Capture the cell that displays the provided text and extract its [X, Y] central coordinate. 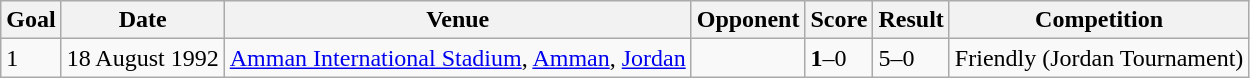
Score [839, 20]
18 August 1992 [142, 58]
Result [911, 20]
1–0 [839, 58]
Goal [31, 20]
5–0 [911, 58]
Venue [458, 20]
Friendly (Jordan Tournament) [1099, 58]
Date [142, 20]
Amman International Stadium, Amman, Jordan [458, 58]
Competition [1099, 20]
Opponent [748, 20]
1 [31, 58]
